Search for the cell housing the specified text and yield its [x, y] center coordinate. 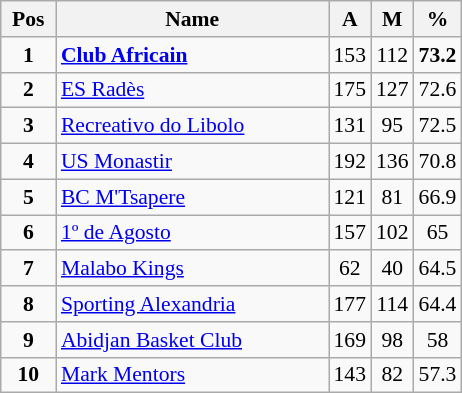
7 [28, 269]
98 [392, 340]
121 [350, 197]
66.9 [438, 197]
4 [28, 162]
6 [28, 233]
Mark Mentors [192, 375]
72.5 [438, 126]
Club Africain [192, 55]
62 [350, 269]
95 [392, 126]
72.6 [438, 90]
Malabo Kings [192, 269]
Recreativo do Libolo [192, 126]
Name [192, 19]
Abidjan Basket Club [192, 340]
192 [350, 162]
64.5 [438, 269]
169 [350, 340]
A [350, 19]
175 [350, 90]
5 [28, 197]
8 [28, 304]
Pos [28, 19]
Sporting Alexandria [192, 304]
153 [350, 55]
57.3 [438, 375]
58 [438, 340]
136 [392, 162]
BC M'Tsapere [192, 197]
ES Radès [192, 90]
82 [392, 375]
M [392, 19]
127 [392, 90]
143 [350, 375]
65 [438, 233]
64.4 [438, 304]
73.2 [438, 55]
81 [392, 197]
10 [28, 375]
131 [350, 126]
% [438, 19]
3 [28, 126]
114 [392, 304]
9 [28, 340]
2 [28, 90]
40 [392, 269]
US Monastir [192, 162]
1 [28, 55]
1º de Agosto [192, 233]
112 [392, 55]
102 [392, 233]
70.8 [438, 162]
177 [350, 304]
157 [350, 233]
